Output the [X, Y] coordinate of the center of the cell containing the given text.  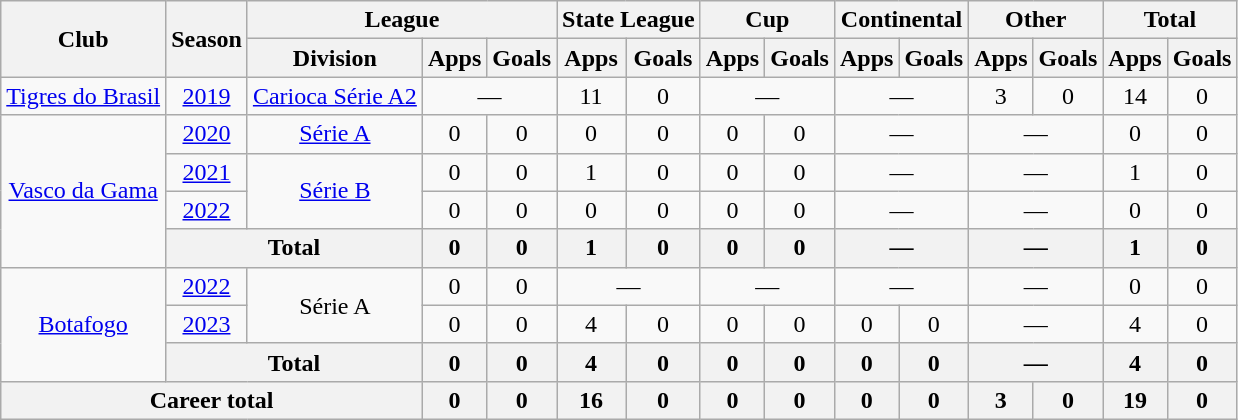
Division [334, 58]
Tigres do Brasil [84, 96]
2019 [207, 96]
Other [1036, 20]
Série B [334, 191]
Botafogo [84, 324]
Continental [901, 20]
Vasco da Gama [84, 191]
Club [84, 39]
11 [592, 96]
Season [207, 39]
19 [1135, 400]
Career total [212, 400]
16 [592, 400]
Carioca Série A2 [334, 96]
2023 [207, 324]
2021 [207, 172]
2020 [207, 134]
14 [1135, 96]
Cup [767, 20]
League [402, 20]
State League [629, 20]
